Determine the (X, Y) coordinate at the center of the cell enclosing the given text.  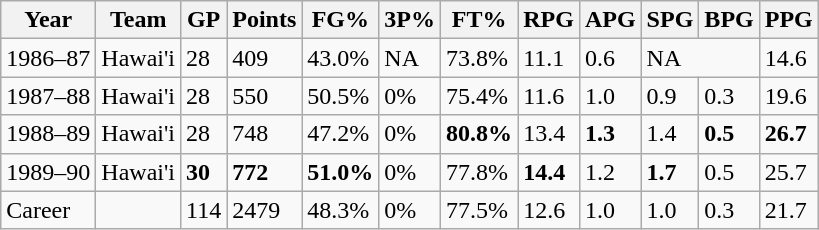
409 (264, 58)
FG% (340, 20)
RPG (549, 20)
26.7 (788, 134)
0.9 (670, 96)
48.3% (340, 210)
Year (48, 20)
1988–89 (48, 134)
14.4 (549, 172)
25.7 (788, 172)
Points (264, 20)
FT% (480, 20)
12.6 (549, 210)
77.5% (480, 210)
1.3 (610, 134)
1.7 (670, 172)
772 (264, 172)
SPG (670, 20)
0.6 (610, 58)
1.2 (610, 172)
11.1 (549, 58)
BPG (729, 20)
51.0% (340, 172)
1989–90 (48, 172)
114 (204, 210)
19.6 (788, 96)
3P% (410, 20)
30 (204, 172)
Team (138, 20)
80.8% (480, 134)
77.8% (480, 172)
GP (204, 20)
APG (610, 20)
13.4 (549, 134)
75.4% (480, 96)
Career (48, 210)
14.6 (788, 58)
PPG (788, 20)
21.7 (788, 210)
73.8% (480, 58)
47.2% (340, 134)
1987–88 (48, 96)
11.6 (549, 96)
2479 (264, 210)
748 (264, 134)
1.4 (670, 134)
43.0% (340, 58)
1986–87 (48, 58)
550 (264, 96)
50.5% (340, 96)
